Capture the cell that displays the provided text and extract its [x, y] central coordinate. 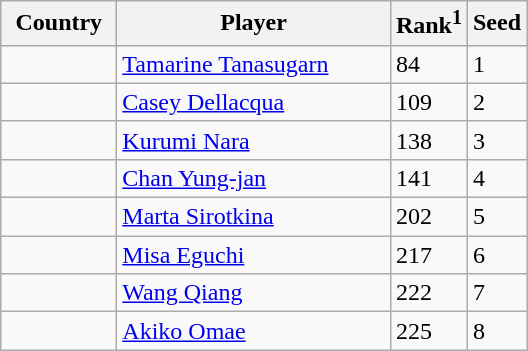
225 [428, 331]
138 [428, 140]
202 [428, 217]
Rank1 [428, 24]
8 [496, 331]
5 [496, 217]
3 [496, 140]
109 [428, 102]
Player [254, 24]
Seed [496, 24]
222 [428, 293]
141 [428, 178]
Akiko Omae [254, 331]
Misa Eguchi [254, 255]
7 [496, 293]
2 [496, 102]
217 [428, 255]
Country [59, 24]
Kurumi Nara [254, 140]
Wang Qiang [254, 293]
4 [496, 178]
Marta Sirotkina [254, 217]
Chan Yung-jan [254, 178]
Casey Dellacqua [254, 102]
1 [496, 64]
Tamarine Tanasugarn [254, 64]
84 [428, 64]
6 [496, 255]
